Find where the given text appears and provide that cell's center as [x, y] coordinate. 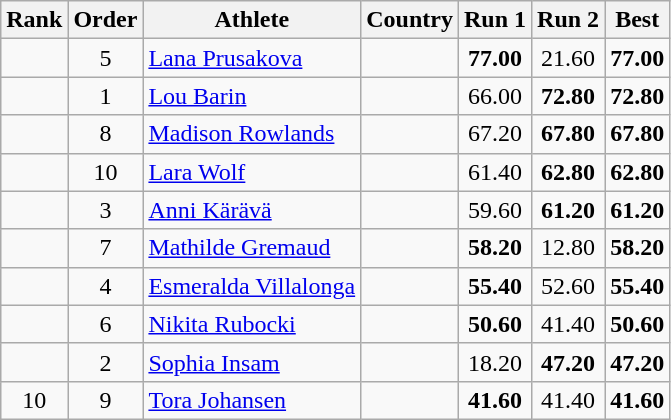
1 [106, 96]
Rank [34, 20]
21.60 [568, 58]
5 [106, 58]
Run 2 [568, 20]
Nikita Rubocki [252, 324]
Athlete [252, 20]
61.40 [494, 172]
18.20 [494, 362]
Best [638, 20]
Anni Kärävä [252, 210]
52.60 [568, 286]
Madison Rowlands [252, 134]
Lou Barin [252, 96]
2 [106, 362]
12.80 [568, 248]
66.00 [494, 96]
Order [106, 20]
Lana Prusakova [252, 58]
Run 1 [494, 20]
Lara Wolf [252, 172]
Sophia Insam [252, 362]
9 [106, 400]
6 [106, 324]
59.60 [494, 210]
Country [410, 20]
Mathilde Gremaud [252, 248]
4 [106, 286]
67.20 [494, 134]
3 [106, 210]
Esmeralda Villalonga [252, 286]
Tora Johansen [252, 400]
8 [106, 134]
7 [106, 248]
